Provide the [X, Y] coordinate of the cell's center where the given text is located.  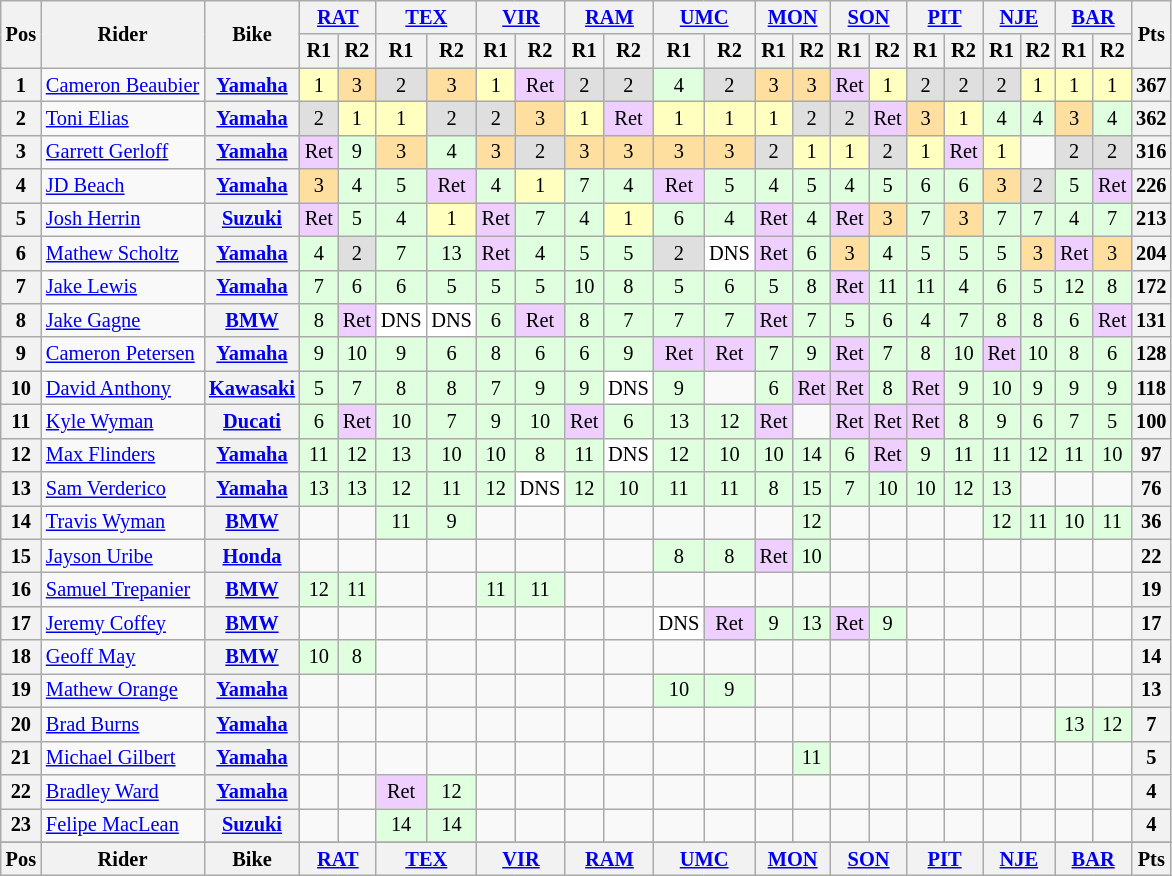
Michael Gilbert [122, 758]
Honda [252, 556]
Cameron Beaubier [122, 85]
21 [21, 758]
128 [1151, 354]
97 [1151, 455]
Jake Lewis [122, 287]
367 [1151, 85]
100 [1151, 421]
Sam Verderico [122, 489]
Bradley Ward [122, 791]
Samuel Trepanier [122, 589]
Kyle Wyman [122, 421]
16 [21, 589]
Kawasaki [252, 388]
213 [1151, 219]
Geoff May [122, 657]
204 [1151, 253]
David Anthony [122, 388]
Max Flinders [122, 455]
23 [21, 825]
JD Beach [122, 186]
Cameron Petersen [122, 354]
Jake Gagne [122, 320]
Mathew Orange [122, 690]
Mathew Scholtz [122, 253]
Felipe MacLean [122, 825]
18 [21, 657]
36 [1151, 522]
Jayson Uribe [122, 556]
Toni Elias [122, 118]
Jeremy Coffey [122, 623]
131 [1151, 320]
76 [1151, 489]
226 [1151, 186]
20 [21, 724]
Josh Herrin [122, 219]
Travis Wyman [122, 522]
118 [1151, 388]
362 [1151, 118]
Garrett Gerloff [122, 152]
Ducati [252, 421]
172 [1151, 287]
316 [1151, 152]
Brad Burns [122, 724]
